Provide the (X, Y) coordinate of the cell's center where the given text is located.  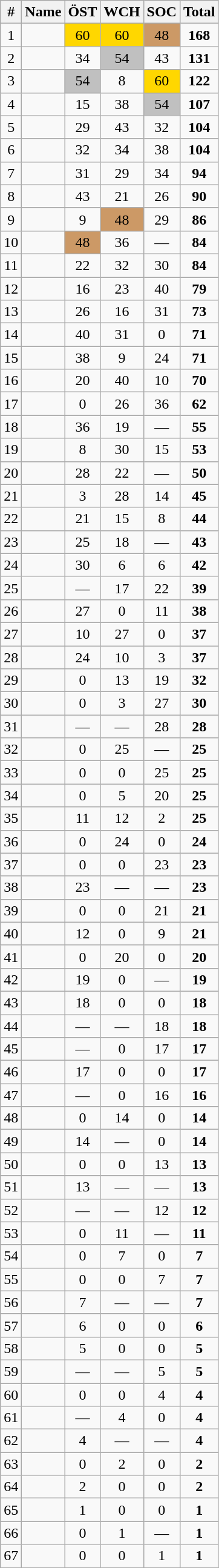
49 (11, 1141)
107 (199, 104)
65 (11, 1510)
35 (11, 819)
131 (199, 58)
94 (199, 173)
41 (11, 957)
61 (11, 1418)
63 (11, 1464)
52 (11, 1210)
59 (11, 1371)
122 (199, 81)
# (11, 12)
86 (199, 219)
47 (11, 1095)
64 (11, 1487)
57 (11, 1325)
67 (11, 1556)
73 (199, 312)
51 (11, 1187)
56 (11, 1302)
58 (11, 1348)
66 (11, 1533)
Name (44, 12)
46 (11, 1072)
WCH (122, 12)
ÖST (82, 12)
168 (199, 35)
Total (199, 12)
90 (199, 196)
33 (11, 772)
70 (199, 381)
SOC (162, 12)
79 (199, 289)
